Find where the given text appears and provide that cell's center as [X, Y] coordinate. 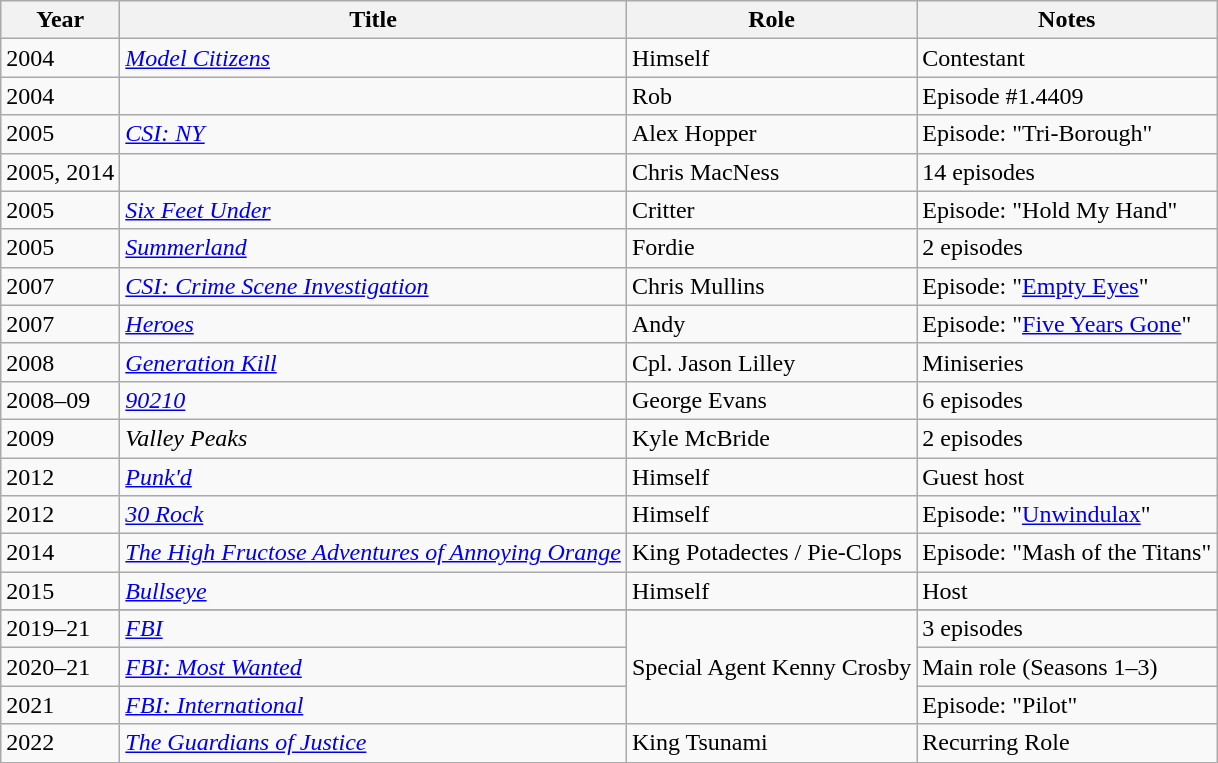
Host [1067, 591]
90210 [374, 400]
Episode #1.4409 [1067, 96]
Notes [1067, 20]
CSI: NY [374, 134]
2015 [60, 591]
Alex Hopper [771, 134]
Chris MacNess [771, 172]
3 episodes [1067, 629]
Chris Mullins [771, 286]
Role [771, 20]
14 episodes [1067, 172]
Heroes [374, 324]
FBI: Most Wanted [374, 667]
FBI: International [374, 705]
George Evans [771, 400]
King Tsunami [771, 743]
The Guardians of Justice [374, 743]
2019–21 [60, 629]
Guest host [1067, 477]
Episode: "Mash of the Titans" [1067, 553]
Kyle McBride [771, 438]
Andy [771, 324]
2014 [60, 553]
Punk'd [374, 477]
Episode: "Empty Eyes" [1067, 286]
Special Agent Kenny Crosby [771, 667]
FBI [374, 629]
The High Fructose Adventures of Annoying Orange [374, 553]
2005, 2014 [60, 172]
Generation Kill [374, 362]
Recurring Role [1067, 743]
Summerland [374, 248]
2009 [60, 438]
Rob [771, 96]
30 Rock [374, 515]
Episode: "Unwindulax" [1067, 515]
Year [60, 20]
2020–21 [60, 667]
Episode: "Hold My Hand" [1067, 210]
Fordie [771, 248]
Title [374, 20]
Valley Peaks [374, 438]
Bullseye [374, 591]
Cpl. Jason Lilley [771, 362]
6 episodes [1067, 400]
Six Feet Under [374, 210]
2022 [60, 743]
2021 [60, 705]
2008–09 [60, 400]
Episode: "Five Years Gone" [1067, 324]
Critter [771, 210]
Miniseries [1067, 362]
Episode: "Pilot" [1067, 705]
Model Citizens [374, 58]
CSI: Crime Scene Investigation [374, 286]
2008 [60, 362]
King Potadectes / Pie-Clops [771, 553]
Contestant [1067, 58]
Episode: "Tri-Borough" [1067, 134]
Main role (Seasons 1–3) [1067, 667]
